Pinpoint the cell where the given text exists, returning its [x, y] midpoint coordinate. 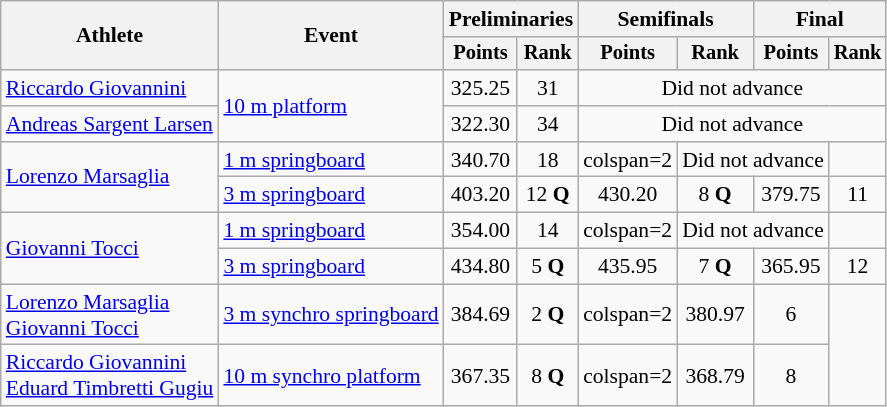
379.75 [791, 195]
10 m platform [330, 106]
Athlete [110, 36]
8 [791, 376]
31 [548, 88]
322.30 [481, 124]
365.95 [791, 267]
403.20 [481, 195]
14 [548, 231]
18 [548, 160]
Final [820, 19]
10 m synchro platform [330, 376]
12 [858, 267]
434.80 [481, 267]
380.97 [715, 314]
Preliminaries [511, 19]
Semifinals [666, 19]
354.00 [481, 231]
384.69 [481, 314]
Andreas Sargent Larsen [110, 124]
367.35 [481, 376]
11 [858, 195]
Event [330, 36]
430.20 [628, 195]
340.70 [481, 160]
5 Q [548, 267]
2 Q [548, 314]
325.25 [481, 88]
Riccardo Giovannini Eduard Timbretti Gugiu [110, 376]
6 [791, 314]
Lorenzo Marsaglia Giovanni Tocci [110, 314]
12 Q [548, 195]
3 m synchro springboard [330, 314]
7 Q [715, 267]
Riccardo Giovannini [110, 88]
34 [548, 124]
368.79 [715, 376]
Giovanni Tocci [110, 248]
Lorenzo Marsaglia [110, 178]
435.95 [628, 267]
